Detect which cell encompasses the target text, then output its [x, y] center coordinate. 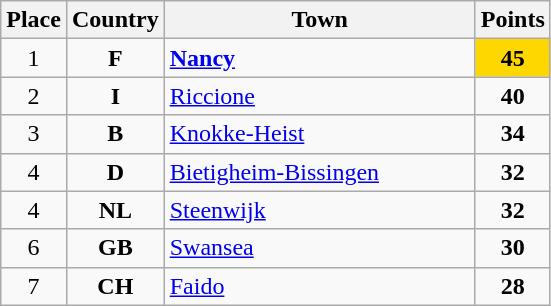
Nancy [320, 58]
D [115, 172]
1 [34, 58]
CH [115, 286]
Town [320, 20]
Points [512, 20]
B [115, 134]
GB [115, 248]
Place [34, 20]
45 [512, 58]
Swansea [320, 248]
3 [34, 134]
7 [34, 286]
34 [512, 134]
30 [512, 248]
Bietigheim-Bissingen [320, 172]
I [115, 96]
Riccione [320, 96]
Faido [320, 286]
NL [115, 210]
40 [512, 96]
Knokke-Heist [320, 134]
F [115, 58]
2 [34, 96]
Country [115, 20]
6 [34, 248]
Steenwijk [320, 210]
28 [512, 286]
